Find where the given text appears and provide that cell's center as (X, Y) coordinate. 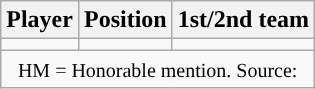
1st/2nd team (243, 20)
Position (125, 20)
Player (40, 20)
HM = Honorable mention. Source: (158, 69)
